Return the (X, Y) coordinate for the center point of the cell that contains the specified text.  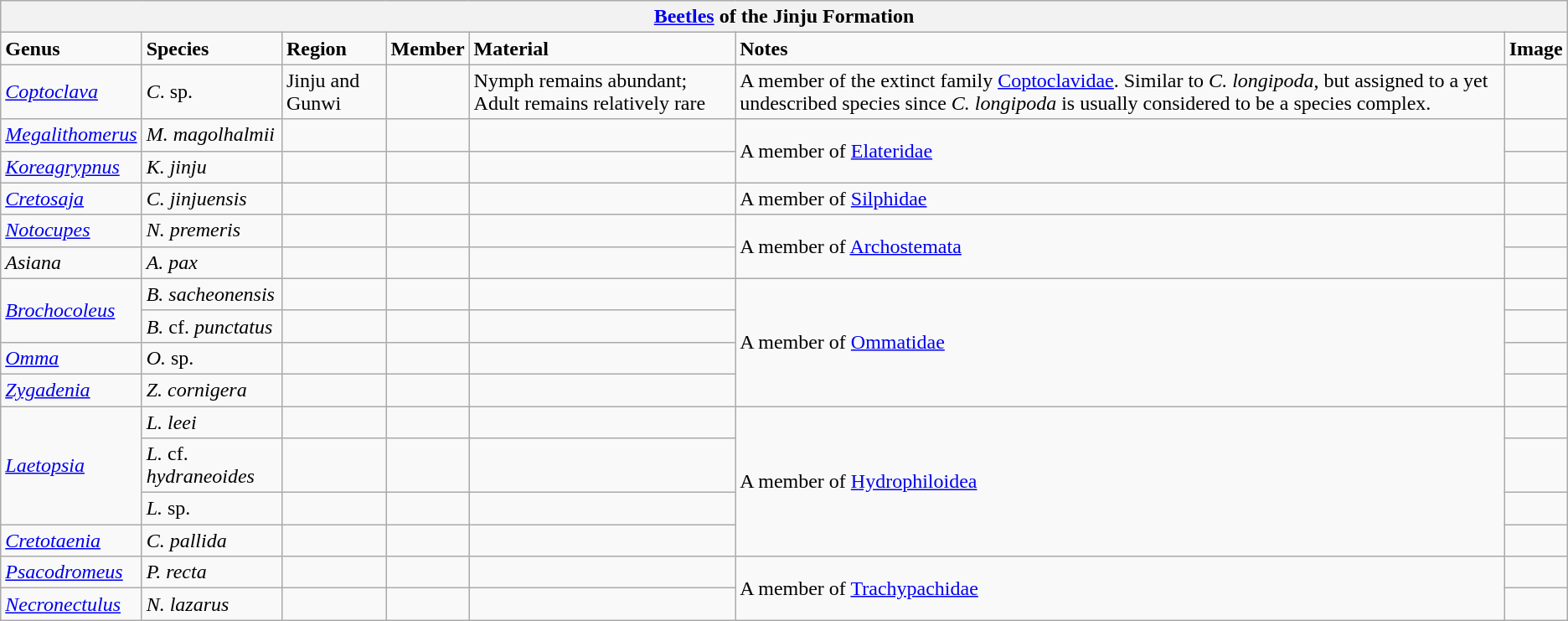
N. lazarus (211, 604)
A member of Ommatidae (1120, 342)
L. cf. hydraneoides (211, 466)
C. jinjuensis (211, 199)
A. pax (211, 262)
Material (602, 49)
Necronectulus (71, 604)
L. leei (211, 422)
Zygadenia (71, 390)
A member of Silphidae (1120, 199)
Notes (1120, 49)
Notocupes (71, 230)
Koreagrypnus (71, 167)
B. cf. punctatus (211, 326)
Jinju and Gunwi (333, 92)
Cretosaja (71, 199)
Omma (71, 358)
Member (427, 49)
K. jinju (211, 167)
M. magolhalmii (211, 135)
Brochocoleus (71, 310)
B. sacheonensis (211, 294)
A member of Trachypachidae (1120, 588)
P. recta (211, 572)
C. pallida (211, 541)
Region (333, 49)
Z. cornigera (211, 390)
Psacodromeus (71, 572)
Image (1536, 49)
Beetles of the Jinju Formation (784, 17)
C. sp. (211, 92)
N. premeris (211, 230)
A member of Elateridae (1120, 151)
A member of Archostemata (1120, 246)
Genus (71, 49)
Cretotaenia (71, 541)
Nymph remains abundant; Adult remains relatively rare (602, 92)
L. sp. (211, 509)
Megalithomerus (71, 135)
Species (211, 49)
Asiana (71, 262)
O. sp. (211, 358)
Laetopsia (71, 464)
Coptoclava (71, 92)
A member of Hydrophiloidea (1120, 481)
